Capture the cell that displays the provided text and extract its (x, y) central coordinate. 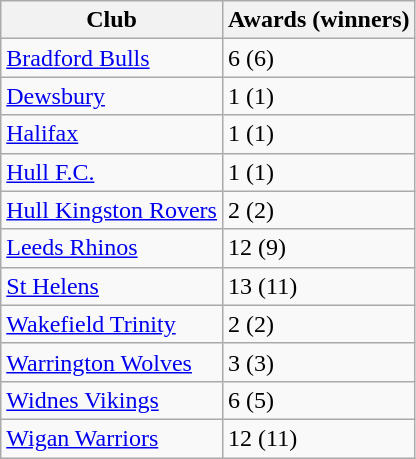
Hull Kingston Rovers (112, 210)
13 (11) (318, 286)
6 (6) (318, 58)
Hull F.C. (112, 172)
6 (5) (318, 400)
Club (112, 20)
12 (9) (318, 248)
12 (11) (318, 438)
St Helens (112, 286)
Wigan Warriors (112, 438)
Halifax (112, 134)
Bradford Bulls (112, 58)
Awards (winners) (318, 20)
Warrington Wolves (112, 362)
Dewsbury (112, 96)
Leeds Rhinos (112, 248)
3 (3) (318, 362)
Widnes Vikings (112, 400)
Wakefield Trinity (112, 324)
